Return [x, y] of the center of cell containing provided text 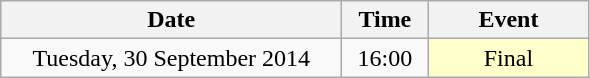
Date [172, 20]
Final [508, 58]
Event [508, 20]
Tuesday, 30 September 2014 [172, 58]
16:00 [385, 58]
Time [385, 20]
